For the text-containing cell, return its midpoint in (X, Y) coordinate format. 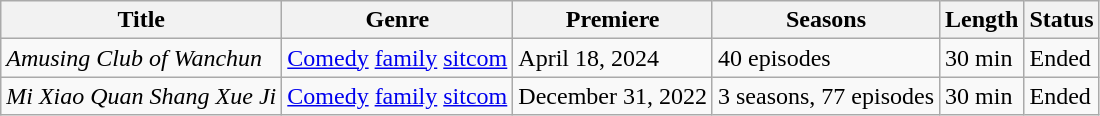
December 31, 2022 (613, 96)
Mi Xiao Quan Shang Xue Ji (142, 96)
Status (1062, 20)
Length (982, 20)
3 seasons, 77 episodes (826, 96)
April 18, 2024 (613, 58)
Title (142, 20)
40 episodes (826, 58)
Seasons (826, 20)
Amusing Club of Wanchun (142, 58)
Premiere (613, 20)
Genre (398, 20)
